Pinpoint the cell where the given text exists, returning its [X, Y] midpoint coordinate. 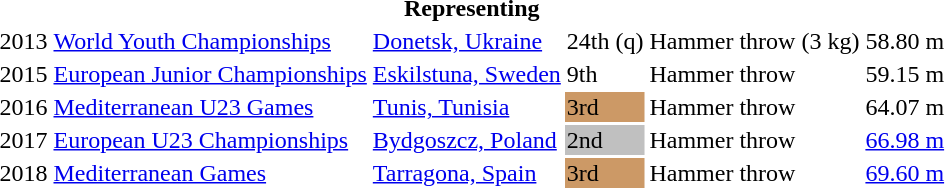
Hammer throw (3 kg) [754, 41]
9th [605, 74]
Mediterranean U23 Games [210, 107]
Tarragona, Spain [466, 173]
Donetsk, Ukraine [466, 41]
Mediterranean Games [210, 173]
Bydgoszcz, Poland [466, 140]
Eskilstuna, Sweden [466, 74]
Tunis, Tunisia [466, 107]
European U23 Championships [210, 140]
24th (q) [605, 41]
World Youth Championships [210, 41]
2nd [605, 140]
European Junior Championships [210, 74]
